Capture the cell that displays the provided text and extract its (X, Y) central coordinate. 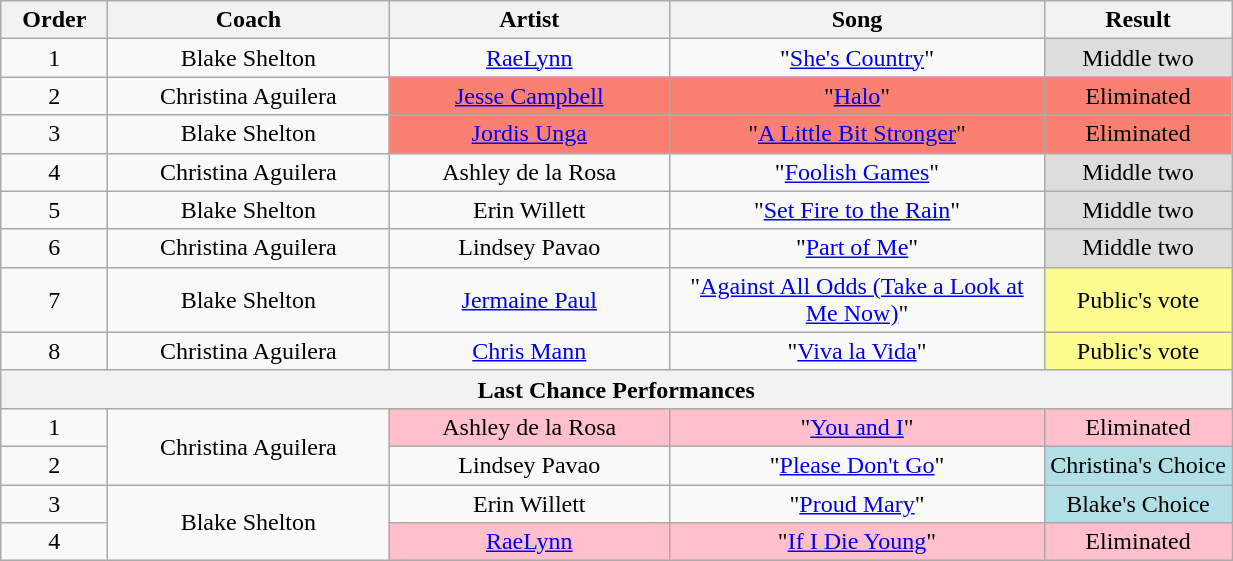
Jordis Unga (530, 134)
"Please Don't Go" (858, 465)
7 (54, 300)
"Set Fire to the Rain" (858, 210)
"If I Die Young" (858, 542)
Order (54, 20)
"Halo" (858, 96)
Result (1138, 20)
"A Little Bit Stronger" (858, 134)
"Viva la Vida" (858, 351)
6 (54, 248)
8 (54, 351)
"Against All Odds (Take a Look at Me Now)" (858, 300)
Last Chance Performances (616, 389)
"You and I" (858, 427)
Christina's Choice (1138, 465)
Coach (248, 20)
Song (858, 20)
Artist (530, 20)
"Proud Mary" (858, 503)
Jermaine Paul (530, 300)
Chris Mann (530, 351)
"She's Country" (858, 58)
"Foolish Games" (858, 172)
"Part of Me" (858, 248)
Jesse Campbell (530, 96)
5 (54, 210)
Blake's Choice (1138, 503)
